Find where the given text appears and provide that cell's center as (X, Y) coordinate. 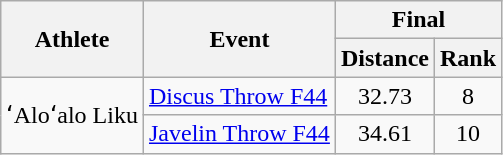
8 (468, 96)
Final (418, 20)
Rank (468, 58)
Distance (384, 58)
Javelin Throw F44 (239, 134)
ʻAloʻalo Liku (72, 115)
Event (239, 39)
Athlete (72, 39)
34.61 (384, 134)
32.73 (384, 96)
10 (468, 134)
Discus Throw F44 (239, 96)
